Capture the cell that displays the provided text and extract its [X, Y] central coordinate. 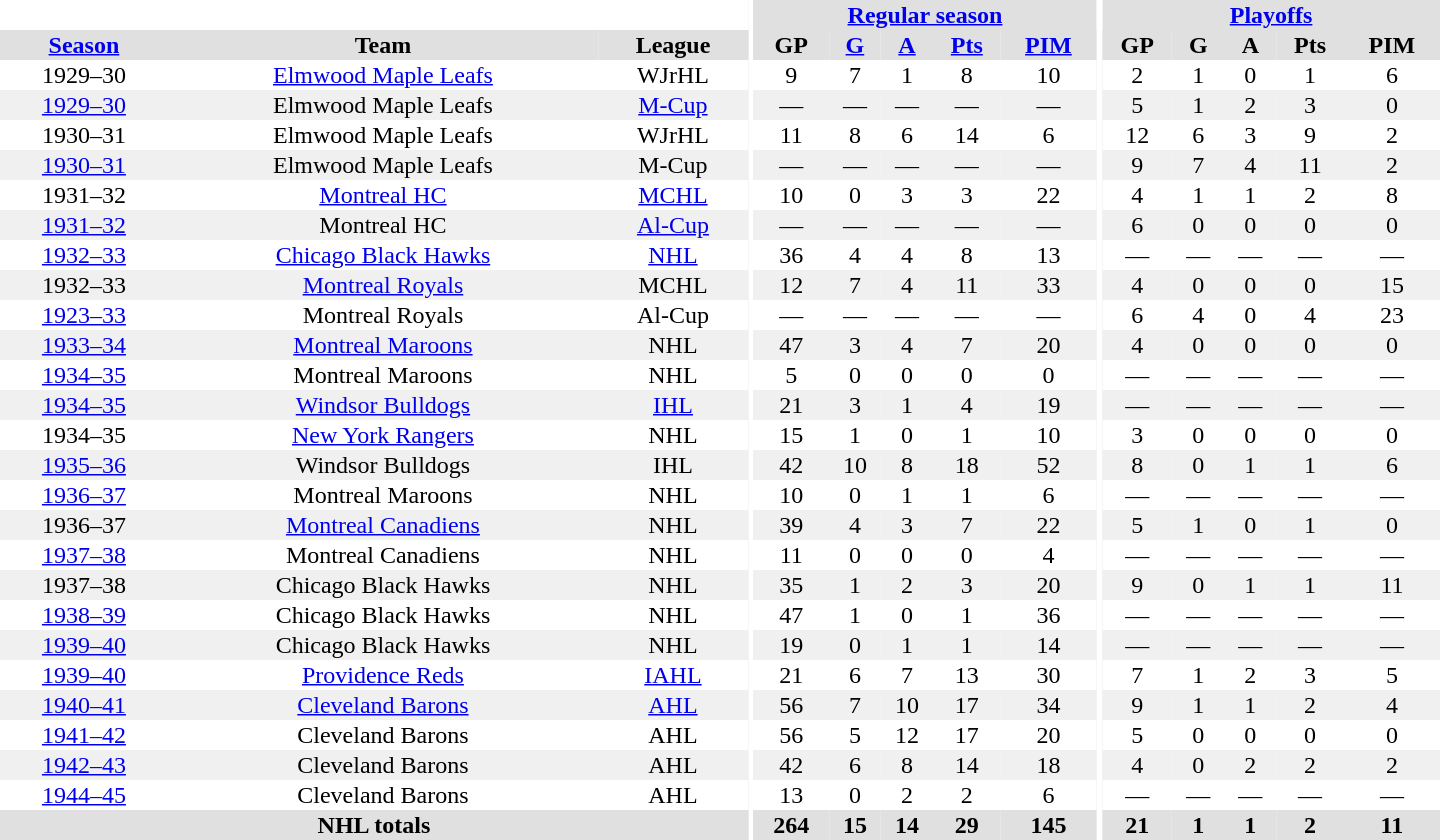
1942–43 [84, 765]
264 [792, 825]
29 [967, 825]
34 [1049, 705]
Team [383, 45]
IAHL [673, 675]
39 [792, 525]
23 [1392, 315]
NHL totals [374, 825]
1923–33 [84, 315]
1940–41 [84, 705]
Providence Reds [383, 675]
Season [84, 45]
Regular season [926, 15]
1944–45 [84, 795]
League [673, 45]
33 [1049, 285]
1935–36 [84, 465]
1938–39 [84, 615]
30 [1049, 675]
1941–42 [84, 735]
35 [792, 585]
1933–34 [84, 345]
145 [1049, 825]
52 [1049, 465]
Playoffs [1271, 15]
New York Rangers [383, 435]
